Output the (X, Y) coordinate of the center of the cell containing the given text.  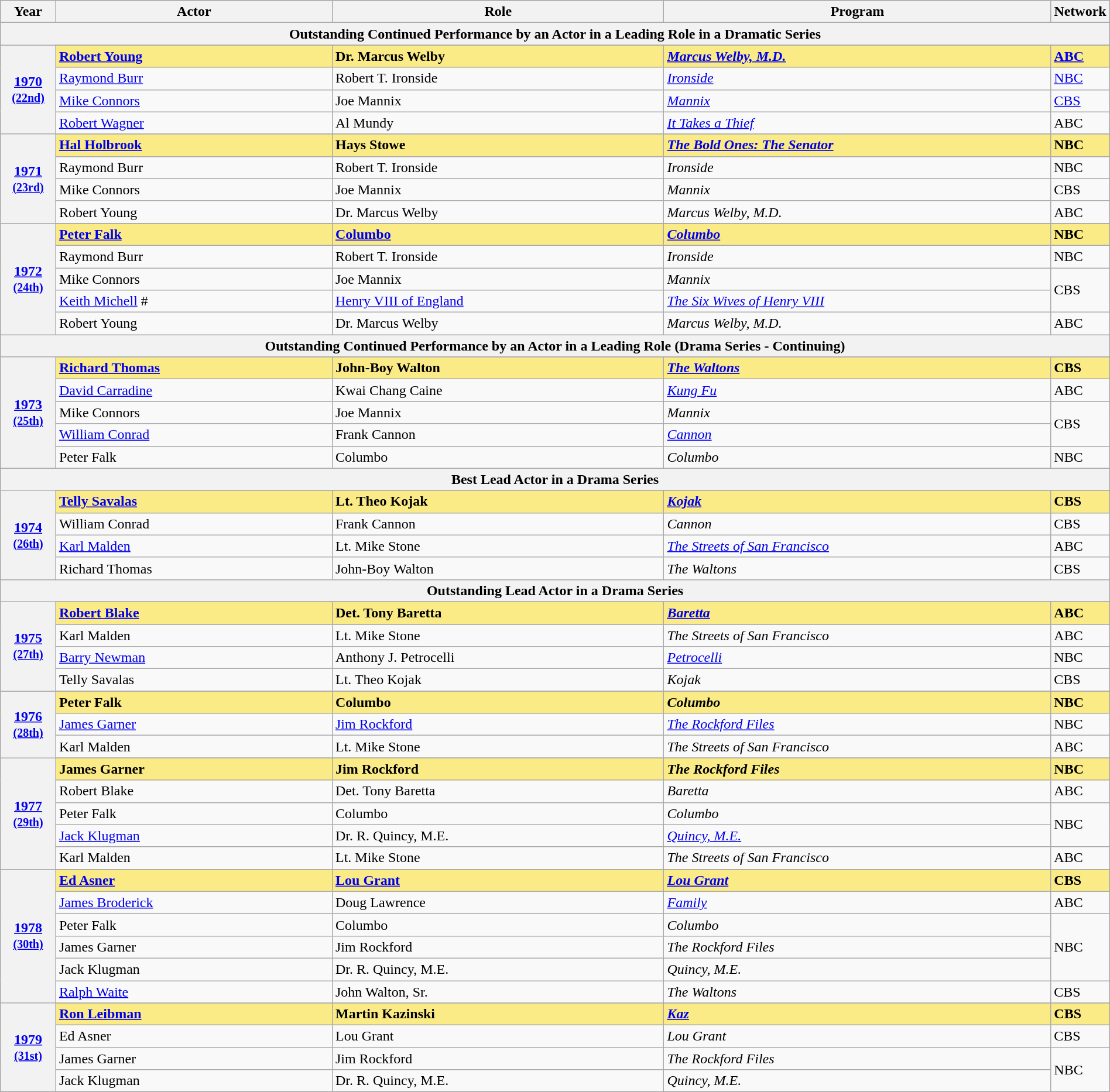
John Walton, Sr. (498, 992)
The Six Wives of Henry VIII (857, 301)
James Broderick (194, 902)
Anthony J. Petrocelli (498, 658)
Ralph Waite (194, 992)
Program (857, 12)
David Carradine (194, 390)
Network (1080, 12)
The Bold Ones: The Senator (857, 145)
1972(24th) (28, 279)
Actor (194, 12)
Role (498, 12)
Year (28, 12)
Henry VIII of England (498, 301)
Kwai Chang Caine (498, 390)
1970(22nd) (28, 90)
1973(25th) (28, 413)
1971(23rd) (28, 178)
Kung Fu (857, 390)
Kaz (857, 1014)
Outstanding Continued Performance by an Actor in a Leading Role in a Dramatic Series (555, 34)
1975(27th) (28, 646)
1974(26th) (28, 535)
Hays Stowe (498, 145)
1978(30th) (28, 936)
Ron Leibman (194, 1014)
1977(29th) (28, 813)
1976(28th) (28, 724)
Barry Newman (194, 658)
Robert Wagner (194, 123)
1979(31st) (28, 1048)
Keith Michell # (194, 301)
Hal Holbrook (194, 145)
Outstanding Continued Performance by an Actor in a Leading Role (Drama Series - Continuing) (555, 346)
Al Mundy (498, 123)
Family (857, 902)
Outstanding Lead Actor in a Drama Series (555, 590)
It Takes a Thief (857, 123)
Martin Kazinski (498, 1014)
Doug Lawrence (498, 902)
Petrocelli (857, 658)
Best Lead Actor in a Drama Series (555, 479)
